Return the [x, y] coordinate for the center point of the cell that contains the specified text.  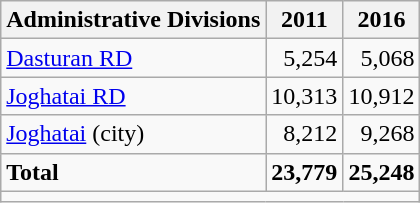
Total [134, 172]
23,779 [304, 172]
5,068 [382, 58]
Joghatai (city) [134, 134]
2011 [304, 20]
5,254 [304, 58]
10,912 [382, 96]
Joghatai RD [134, 96]
Administrative Divisions [134, 20]
2016 [382, 20]
Dasturan RD [134, 58]
25,248 [382, 172]
8,212 [304, 134]
9,268 [382, 134]
10,313 [304, 96]
